Capture the cell that displays the provided text and extract its [x, y] central coordinate. 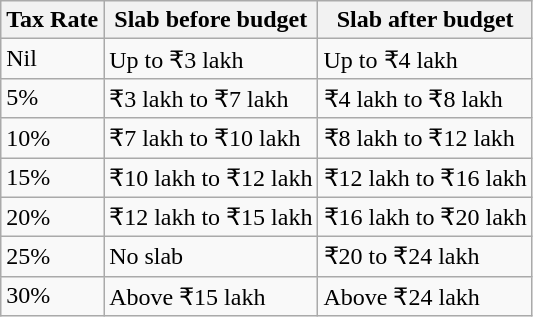
₹8 lakh to ₹12 lakh [425, 138]
Nil [52, 59]
Up to ₹3 lakh [211, 59]
Up to ₹4 lakh [425, 59]
₹20 to ₹24 lakh [425, 257]
25% [52, 257]
5% [52, 98]
Tax Rate [52, 20]
Above ₹24 lakh [425, 296]
₹12 lakh to ₹15 lakh [211, 217]
₹16 lakh to ₹20 lakh [425, 217]
15% [52, 178]
Slab after budget [425, 20]
₹10 lakh to ₹12 lakh [211, 178]
₹4 lakh to ₹8 lakh [425, 98]
₹7 lakh to ₹10 lakh [211, 138]
Above ₹15 lakh [211, 296]
No slab [211, 257]
Slab before budget [211, 20]
20% [52, 217]
₹3 lakh to ₹7 lakh [211, 98]
30% [52, 296]
₹12 lakh to ₹16 lakh [425, 178]
10% [52, 138]
